Output the (x, y) coordinate of the center of the cell containing the given text.  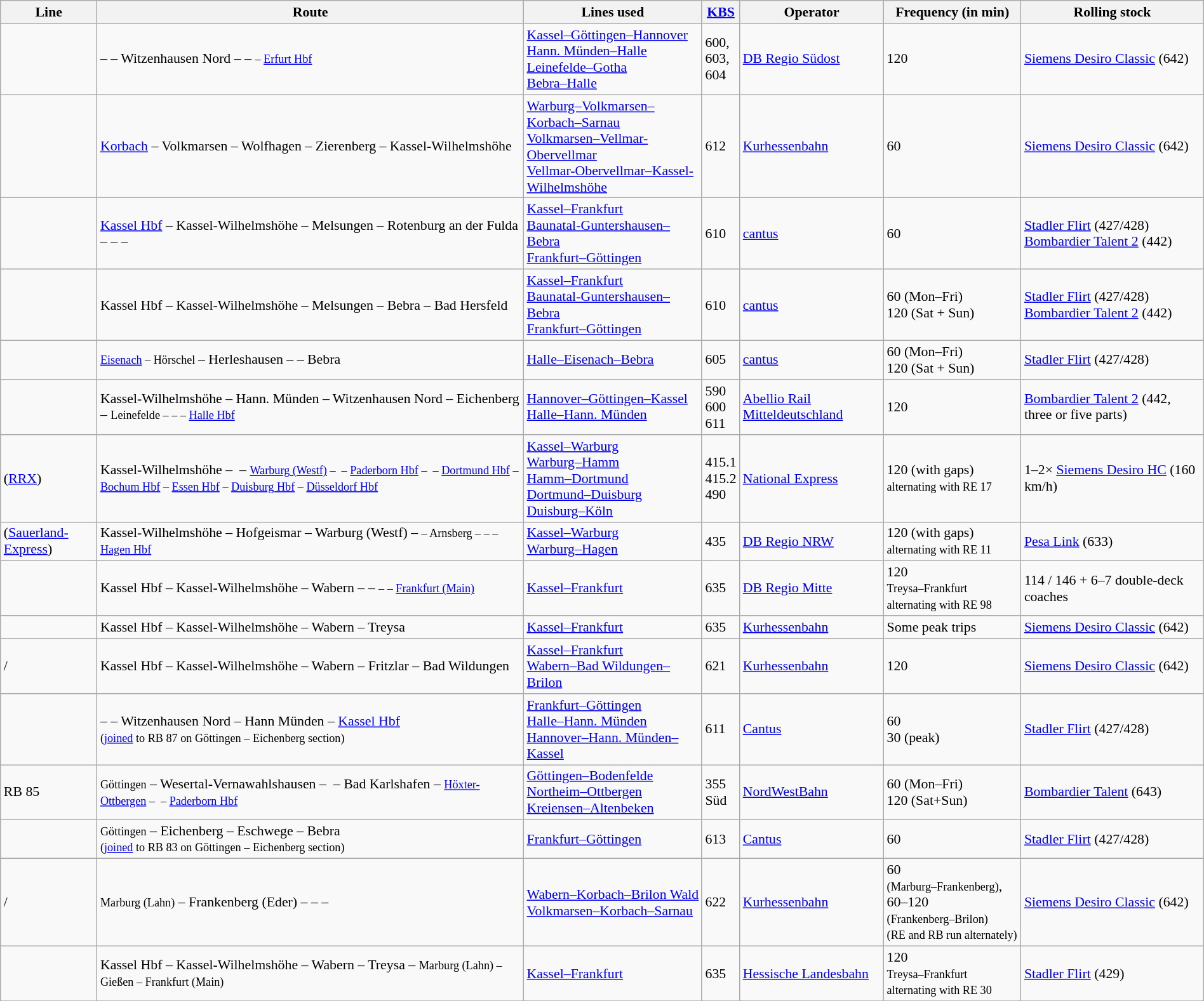
NordWestBahn (812, 792)
120 (with gaps)alternating with RE 17 (953, 478)
Kassel-Wilhelmshöhe – Hofgeismar – Warburg (Westf) – – Arnsberg – – – Hagen Hbf (311, 541)
612 (720, 146)
Lines used (612, 11)
Abellio Rail Mitteldeutschland (812, 406)
120 Treysa–Frankfurt alternating with RE 30 (953, 974)
KBS (720, 11)
114 / 146 + 6–7 double-deck coaches (1113, 588)
– – Witzenhausen Nord – Hann Münden – Kassel Hbf(joined to RB 87 on Göttingen – Eichenberg section) (311, 729)
(Sauerland-Express) (49, 541)
Stadler Flirt (427/428) Bombardier Talent 2 (442) (1113, 233)
6030 (peak) (953, 729)
Marburg (Lahn) – Frankenberg (Eder) – – – (311, 902)
Some peak trips (953, 626)
(RRX) (49, 478)
RB 85 (49, 792)
611 (720, 729)
621 (720, 665)
DB Regio Mitte (812, 588)
Kassel Hbf – Kassel-Wilhelmshöhe – Melsungen – Bebra – Bad Hersfeld (311, 305)
Kassel–FrankfurtWabern–Bad Wildungen–Brilon (612, 665)
1–2× Siemens Desiro HC (160 km/h) (1113, 478)
435 (720, 541)
120 Treysa–Frankfurt alternating with RE 98 (953, 588)
Frankfurt–GöttingenHalle–Hann. MündenHannover–Hann. Münden–Kassel (612, 729)
Warburg–Volkmarsen–Korbach–SarnauVolkmarsen–Vellmar-ObervellmarVellmar-Obervellmar–Kassel-Wilhelmshöhe (612, 146)
120 (with gaps)alternating with RE 11 (953, 541)
605 (720, 359)
Hannover–Göttingen–KasselHalle–Hann. Münden (612, 406)
– – Witzenhausen Nord – – – Erfurt Hbf (311, 58)
355 Süd (720, 792)
Kassel–WarburgWarburg–Hagen (612, 541)
Kassel-Wilhelmshöhe – – Warburg (Westf) – – Paderborn Hbf – – Dortmund Hbf – Bochum Hbf – Essen Hbf – Duisburg Hbf – Düsseldorf Hbf (311, 478)
Kassel-Wilhelmshöhe – Hann. Münden – Witzenhausen Nord – Eichenberg – Leinefelde – – – Halle Hbf (311, 406)
613 (720, 839)
60 (Mon–Fri)120 (Sat+Sun) (953, 792)
National Express (812, 478)
Route (311, 11)
Kassel Hbf – Kassel-Wilhelmshöhe – Wabern – Fritzlar – Bad Wildungen (311, 665)
Eisenach – Hörschel – Herleshausen – – Bebra (311, 359)
DB Regio Südost (812, 58)
Göttingen–BodenfeldeNortheim–OttbergenKreiensen–Altenbeken (612, 792)
Halle–Eisenach–Bebra (612, 359)
Bombardier Talent (643) (1113, 792)
Kassel Hbf – Kassel-Wilhelmshöhe – Wabern – Treysa – Marburg (Lahn) – Gießen – Frankfurt (Main) (311, 974)
Korbach – Volkmarsen – Wolfhagen – Zierenberg – Kassel-Wilhelmshöhe (311, 146)
Kassel Hbf – Kassel-Wilhelmshöhe – Melsungen – Rotenburg an der Fulda – – – (311, 233)
Line (49, 11)
Rolling stock (1113, 11)
Frequency (in min) (953, 11)
Frankfurt–Göttingen (612, 839)
Pesa Link (633) (1113, 541)
Hessische Landesbahn (812, 974)
Bombardier Talent 2 (442, three or five parts) (1113, 406)
60 (Marburg–Frankenberg),60–120 (Frankenberg–Brilon)(RE and RB run alternately) (953, 902)
Stadler Flirt (427/428)Bombardier Talent 2 (442) (1113, 305)
Kassel–Göttingen–HannoverHann. Münden–HalleLeinefelde–GothaBebra–Halle (612, 58)
590600611 (720, 406)
415.1415.2490 (720, 478)
Kassel Hbf – Kassel-Wilhelmshöhe – Wabern – Treysa (311, 626)
Wabern–Korbach–Brilon WaldVolkmarsen–Korbach–Sarnau (612, 902)
Stadler Flirt (429) (1113, 974)
600, 603, 604 (720, 58)
Göttingen – Eichenberg – Eschwege – Bebra(joined to RB 83 on Göttingen – Eichenberg section) (311, 839)
DB Regio NRW (812, 541)
Kassel Hbf – Kassel-Wilhelmshöhe – Wabern – – – – Frankfurt (Main) (311, 588)
Kassel–WarburgWarburg–HammHamm–DortmundDortmund–Duisburg Duisburg–Köln (612, 478)
Göttingen – Wesertal-Vernawahlshausen – – Bad Karlshafen – Höxter-Ottbergen – – Paderborn Hbf (311, 792)
Operator (812, 11)
622 (720, 902)
